Locate the cell with the specified text and output its [x, y] center coordinate. 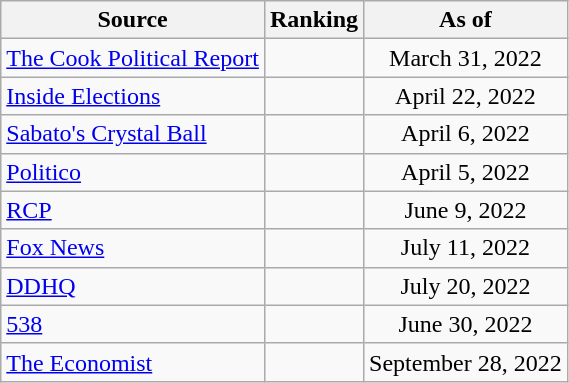
Inside Elections [133, 96]
June 30, 2022 [466, 324]
Sabato's Crystal Ball [133, 134]
Ranking [314, 20]
April 6, 2022 [466, 134]
September 28, 2022 [466, 362]
March 31, 2022 [466, 58]
The Cook Political Report [133, 58]
April 22, 2022 [466, 96]
DDHQ [133, 286]
July 11, 2022 [466, 248]
April 5, 2022 [466, 172]
Fox News [133, 248]
As of [466, 20]
RCP [133, 210]
538 [133, 324]
June 9, 2022 [466, 210]
The Economist [133, 362]
Politico [133, 172]
Source [133, 20]
July 20, 2022 [466, 286]
